Provide the (x, y) coordinate of the cell's center where the given text is located.  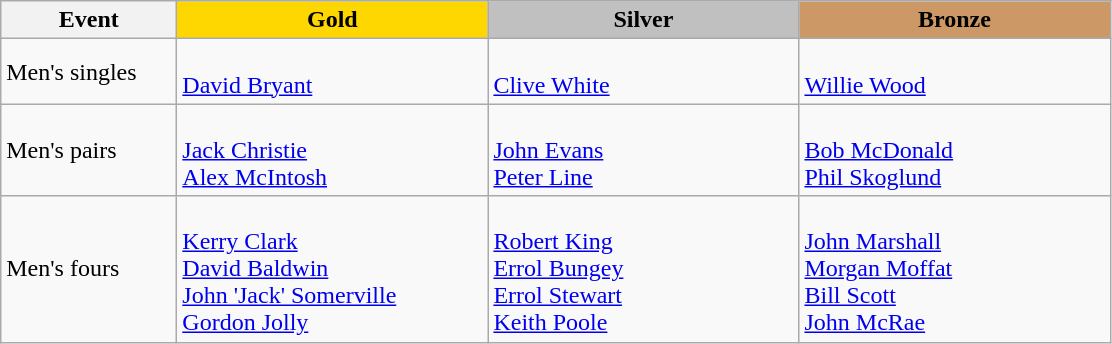
Event (89, 20)
Bob McDonald Phil Skoglund (954, 150)
Gold (332, 20)
Men's pairs (89, 150)
Robert King Errol Bungey Errol Stewart Keith Poole (644, 269)
David Bryant (332, 72)
Jack Christie Alex McIntosh (332, 150)
John Marshall Morgan Moffat Bill Scott John McRae (954, 269)
Men's singles (89, 72)
Silver (644, 20)
Willie Wood (954, 72)
Men's fours (89, 269)
Kerry Clark David Baldwin John 'Jack' Somerville Gordon Jolly (332, 269)
Clive White (644, 72)
John Evans Peter Line (644, 150)
Bronze (954, 20)
